Search for the cell housing the specified text and yield its (x, y) center coordinate. 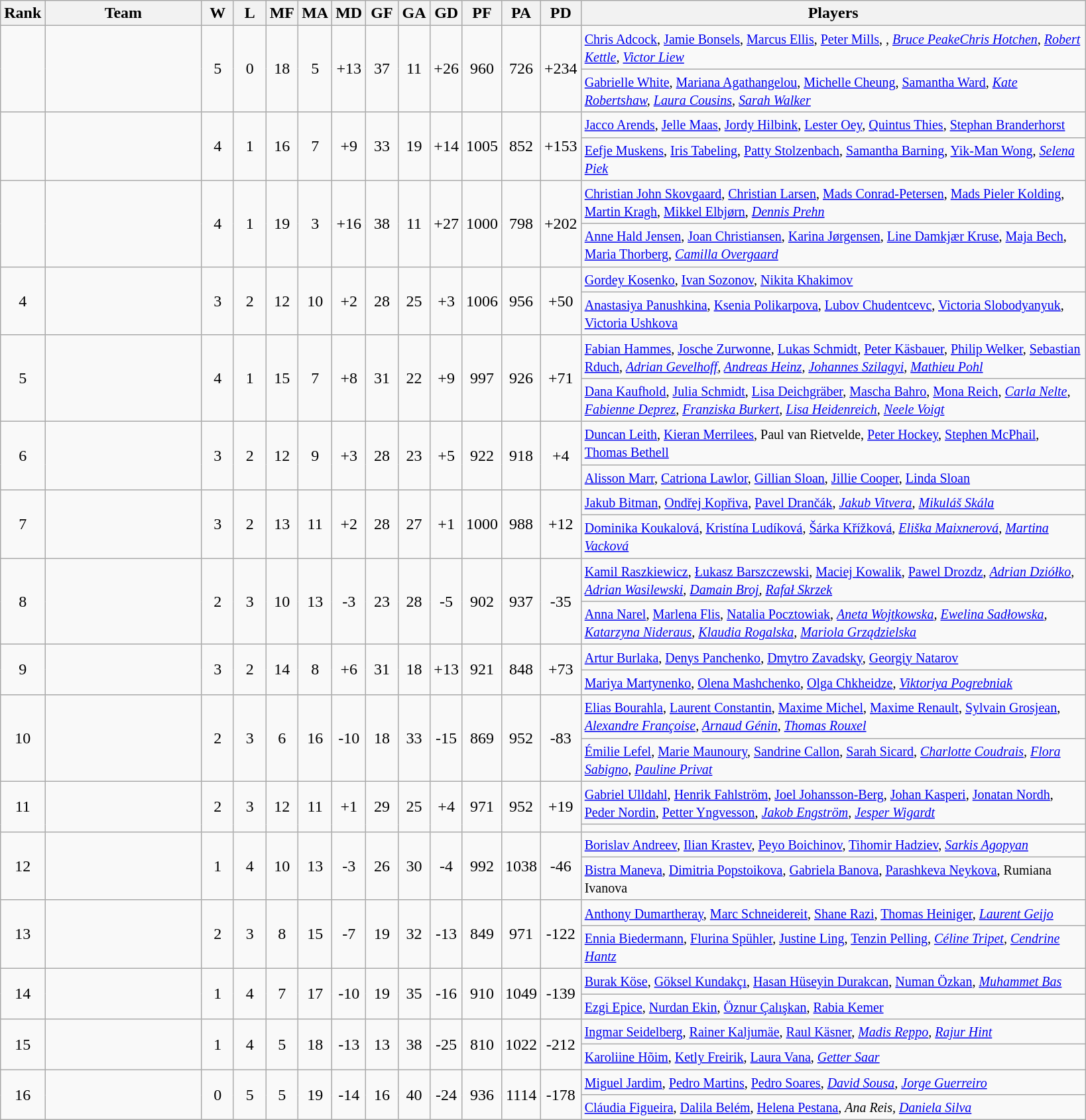
Ingmar Seidelberg, Rainer Kaljumäe, Raul Käsner, Madis Reppo, Rajur Hint (833, 1032)
798 (521, 223)
35 (414, 993)
+234 (561, 69)
+202 (561, 223)
Borislav Andreev, Ilian Krastev, Peyo Boichinov, Tihomir Hadziev, Sarkis Agopyan (833, 844)
936 (481, 1095)
Christian John Skovgaard, Christian Larsen, Mads Conrad-Petersen, Mads Pieler Kolding, Martin Kragh, Mikkel Elbjørn, Dennis Prehn (833, 202)
-139 (561, 993)
960 (481, 69)
+153 (561, 146)
MA (316, 13)
+27 (447, 223)
+14 (447, 146)
+5 (447, 455)
Burak Köse, Göksel Kundakçı, Hasan Hüseyin Durakcan, Numan Özkan, Muhammet Bas (833, 981)
1022 (521, 1044)
726 (521, 69)
17 (316, 993)
GF (382, 13)
-212 (561, 1044)
Anthony Dumartheray, Marc Schneidereit, Shane Razi, Thomas Heiniger, Laurent Geijo (833, 912)
W (217, 13)
+8 (349, 378)
992 (481, 866)
PA (521, 13)
1114 (521, 1095)
Miguel Jardim, Pedro Martins, Pedro Soares, David Sousa, Jorge Guerreiro (833, 1082)
848 (521, 670)
27 (414, 524)
MD (349, 13)
-35 (561, 601)
Rank (23, 13)
Cláudia Figueira, Dalila Belém, Helena Pestana, Ana Reis, Daniela Silva (833, 1107)
+16 (349, 223)
Duncan Leith, Kieran Merrilees, Paul van Rietvelde, Peter Hockey, Stephen McPhail, Thomas Bethell (833, 443)
40 (414, 1095)
1006 (481, 301)
Gabrielle White, Mariana Agathangelou, Michelle Cheung, Samantha Ward, Kate Robertshaw, Laura Cousins, Sarah Walker (833, 90)
Bistra Maneva, Dimitria Popstoikova, Gabriela Banova, Parashkeva Neykova, Rumiana Ivanova (833, 878)
988 (521, 524)
Anna Narel, Marlena Flis, Natalia Pocztowiak, Aneta Wojtkowska, Ewelina Sadłowska, Katarzyna Nideraus, Klaudia Rogalska, Mariola Grządzielska (833, 623)
910 (481, 993)
Ezgi Epice, Nurdan Ekin, Öznur Çalışkan, Rabia Kemer (833, 1006)
+26 (447, 69)
-25 (447, 1044)
PF (481, 13)
Karoliine Hõim, Ketly Freirik, Laura Vana, Getter Saar (833, 1057)
921 (481, 670)
810 (481, 1044)
+6 (349, 670)
+73 (561, 670)
902 (481, 601)
Jacco Arends, Jelle Maas, Jordy Hilbink, Lester Oey, Quintus Thies, Stephan Branderhorst (833, 125)
Gordey Kosenko, Ivan Sozonov, Nikita Khakimov (833, 279)
-178 (561, 1095)
1005 (481, 146)
Kamil Raszkiewicz, Łukasz Barszczewski, Maciej Kowalik, Pawel Drozdz, Adrian Dziółko, Adrian Wasilewski, Damain Broj, Rafał Skrzek (833, 580)
Ennia Biedermann, Flurina Spühler, Justine Ling, Tenzin Pelling, Céline Tripet, Cendrine Hantz (833, 947)
37 (382, 69)
+71 (561, 378)
-15 (447, 738)
Émilie Lefel, Marie Maunoury, Sandrine Callon, Sarah Sicard, Charlotte Coudrais, Flora Sabigno, Pauline Privat (833, 760)
-4 (447, 866)
-5 (447, 601)
Elias Bourahla, Laurent Constantin, Maxime Michel, Maxime Renault, Sylvain Grosjean, Alexandre Françoise, Arnaud Génin, Thomas Rouxel (833, 716)
Dominika Koukalová, Kristína Ludíková, Šárka Křížková, Eliška Maixnerová, Martina Vacková (833, 537)
852 (521, 146)
-14 (349, 1095)
1038 (521, 866)
Team (123, 13)
Chris Adcock, Jamie Bonsels, Marcus Ellis, Peter Mills, , Bruce PeakeChris Hotchen, Robert Kettle, Victor Liew (833, 48)
956 (521, 301)
32 (414, 934)
1049 (521, 993)
997 (481, 378)
Eefje Muskens, Iris Tabeling, Patty Stolzenbach, Samantha Barning, Yik-Man Wong, Selena Piek (833, 159)
29 (382, 806)
-83 (561, 738)
PD (561, 13)
22 (414, 378)
918 (521, 455)
869 (481, 738)
30 (414, 866)
26 (382, 866)
MF (282, 13)
-122 (561, 934)
+19 (561, 806)
922 (481, 455)
GA (414, 13)
-46 (561, 866)
849 (481, 934)
GD (447, 13)
-24 (447, 1095)
+50 (561, 301)
Alisson Marr, Catriona Lawlor, Gillian Sloan, Jillie Cooper, Linda Sloan (833, 477)
Anastasiya Panushkina, Ksenia Polikarpova, Lubov Chudentcevc, Victoria Slobodyanyuk, Victoria Ushkova (833, 313)
L (249, 13)
Players (833, 13)
Mariya Martynenko, Olena Mashchenko, Olga Chkheidze, Viktoriya Pogrebniak (833, 682)
Artur Burlaka, Denys Panchenko, Dmytro Zavadsky, Georgiy Natarov (833, 657)
Gabriel Ulldahl, Henrik Fahlström, Joel Johansson-Berg, Johan Kasperi, Jonatan Nordh, Peder Nordin, Petter Yngvesson, Jakob Engström, Jesper Wigardt (833, 802)
-7 (349, 934)
-16 (447, 993)
Jakub Bitman, Ondřej Kopřiva, Pavel Drančák, Jakub Vitvera, Mikuláš Skála (833, 503)
+12 (561, 524)
926 (521, 378)
Anne Hald Jensen, Joan Christiansen, Karina Jørgensen, Line Damkjær Kruse, Maja Bech, Maria Thorberg, Camilla Overgaard (833, 245)
937 (521, 601)
